Provide the (x, y) coordinate of the cell's center where the given text is located.  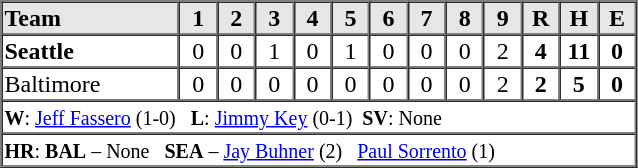
W: Jeff Fassero (1-0) L: Jimmy Key (0-1) SV: None (319, 116)
11 (579, 50)
7 (427, 18)
R (541, 18)
8 (465, 18)
Baltimore (91, 84)
H (579, 18)
3 (274, 18)
E (617, 18)
6 (388, 18)
9 (503, 18)
Seattle (91, 50)
HR: BAL – None SEA – Jay Buhner (2) Paul Sorrento (1) (319, 150)
Team (91, 18)
